Determine the [X, Y] coordinate at the center of the cell enclosing the given text.  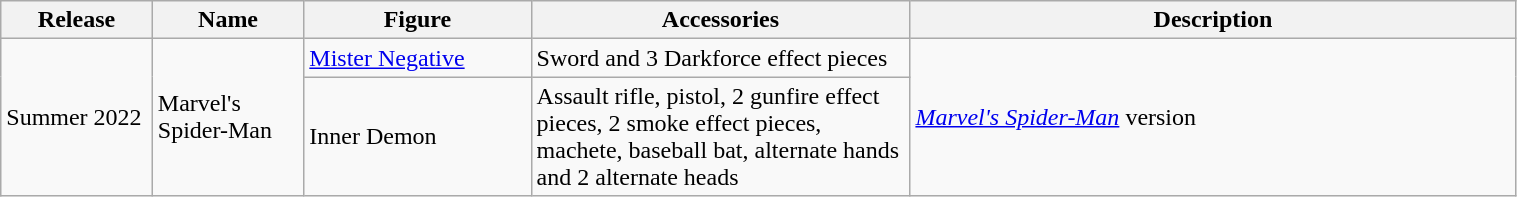
Summer 2022 [77, 118]
Description [1213, 20]
Figure [418, 20]
Marvel's Spider-Man [228, 118]
Mister Negative [418, 58]
Accessories [720, 20]
Name [228, 20]
Sword and 3 Darkforce effect pieces [720, 58]
Assault rifle, pistol, 2 gunfire effect pieces, 2 smoke effect pieces, machete, baseball bat, alternate hands and 2 alternate heads [720, 136]
Inner Demon [418, 136]
Release [77, 20]
Marvel's Spider-Man version [1213, 118]
